Extract the [x, y] coordinate from the center of the cell holding the provided text.  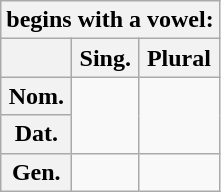
Plural [179, 58]
begins with a vowel: [110, 20]
Sing. [106, 58]
Nom. [36, 96]
Dat. [36, 134]
Gen. [36, 172]
